Return the [x, y] coordinate for the center point of the cell that contains the specified text.  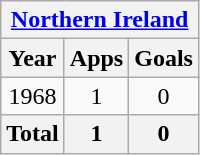
Goals [164, 58]
1968 [33, 96]
Total [33, 134]
Northern Ireland [100, 20]
Apps [96, 58]
Year [33, 58]
